Return the (X, Y) coordinate for the center point of the cell that contains the specified text.  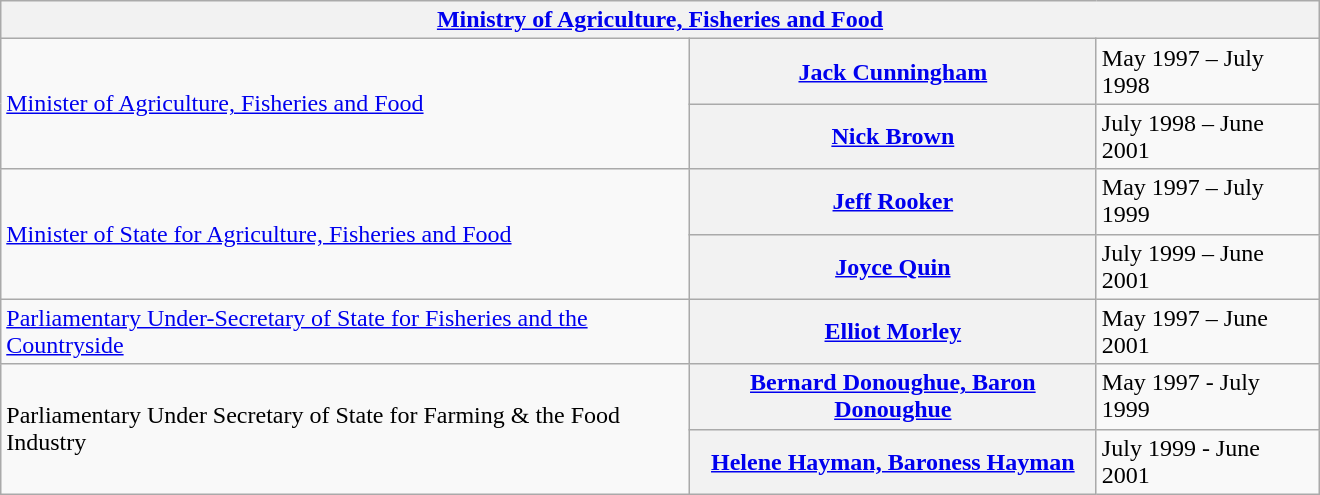
July 1999 – June 2001 (1208, 266)
Minister of Agriculture, Fisheries and Food (346, 104)
Elliot Morley (892, 332)
Parliamentary Under Secretary of State for Farming & the Food Industry (346, 429)
May 1997 – July 1999 (1208, 202)
Helene Hayman, Baroness Hayman (892, 462)
Parliamentary Under-Secretary of State for Fisheries and the Countryside (346, 332)
Joyce Quin (892, 266)
May 1997 - July 1999 (1208, 396)
Jeff Rooker (892, 202)
July 1998 – June 2001 (1208, 136)
May 1997 – July 1998 (1208, 72)
Nick Brown (892, 136)
Jack Cunningham (892, 72)
Minister of State for Agriculture, Fisheries and Food (346, 234)
Ministry of Agriculture, Fisheries and Food (660, 20)
May 1997 – June 2001 (1208, 332)
July 1999 - June 2001 (1208, 462)
Bernard Donoughue, Baron Donoughue (892, 396)
